Locate the cell with the specified text and output its (X, Y) center coordinate. 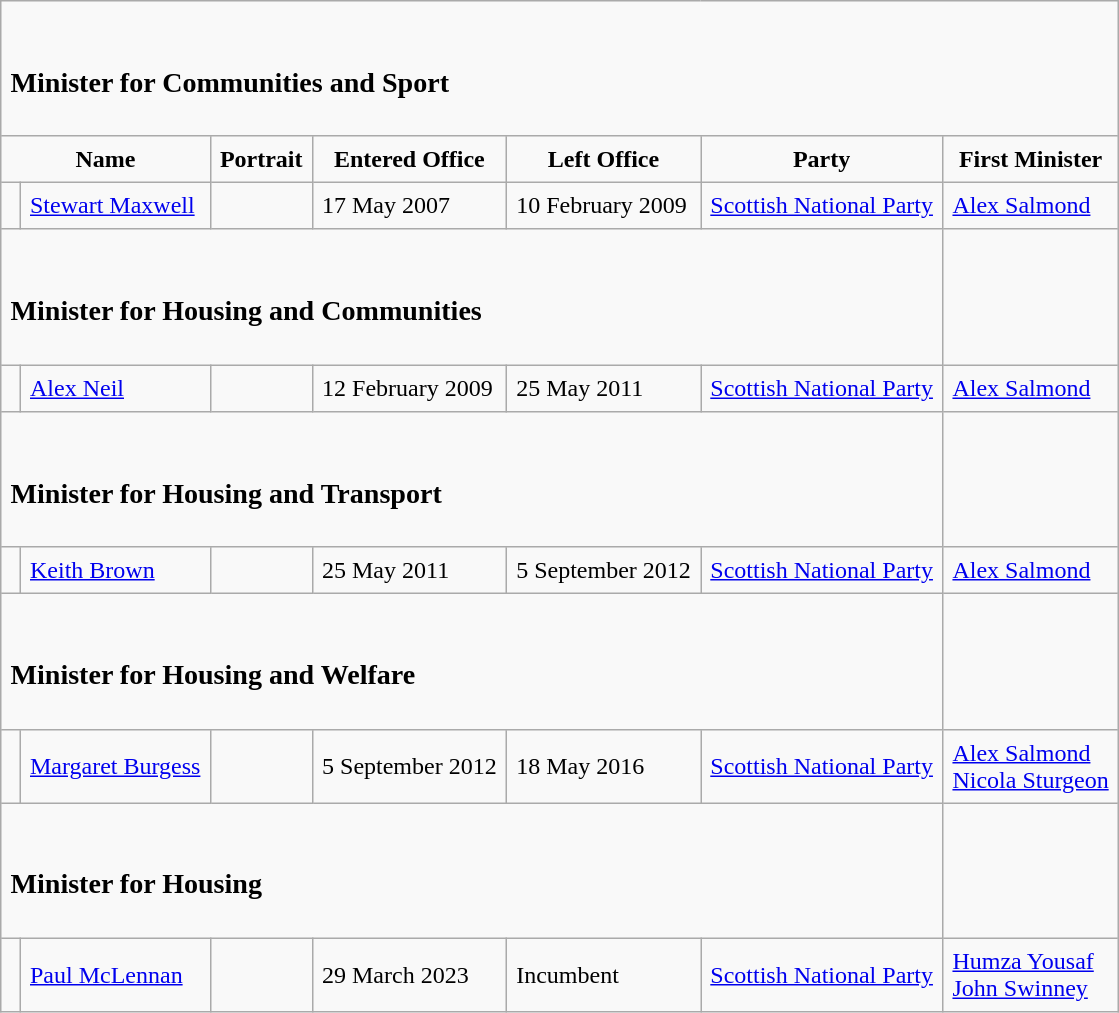
Entered Office (409, 159)
Keith Brown (115, 570)
Paul McLennan (115, 976)
17 May 2007 (409, 206)
First Minister (1031, 159)
Minister for Housing and Welfare (472, 662)
Incumbent (603, 976)
Stewart Maxwell (115, 206)
10 February 2009 (603, 206)
18 May 2016 (603, 766)
Minister for Housing and Communities (472, 297)
Name (106, 159)
Minister for Communities and Sport (560, 69)
Alex Salmond Nicola Sturgeon (1031, 766)
29 March 2023 (409, 976)
Minister for Housing and Transport (472, 480)
Portrait (261, 159)
12 February 2009 (409, 388)
Humza Yousaf John Swinney (1031, 976)
Party (822, 159)
Minister for Housing (472, 871)
Alex Neil (115, 388)
Left Office (603, 159)
Margaret Burgess (115, 766)
